Determine the [x, y] coordinate at the center of the cell enclosing the given text.  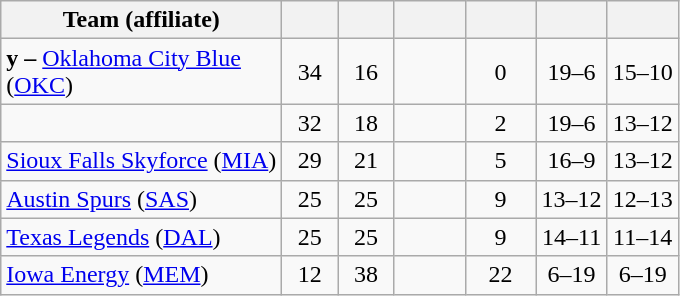
22 [500, 275]
29 [310, 161]
21 [366, 161]
0 [500, 72]
Team (affiliate) [142, 20]
16 [366, 72]
34 [310, 72]
15–10 [642, 72]
38 [366, 275]
14–11 [572, 237]
y – Oklahoma City Blue (OKC) [142, 72]
12–13 [642, 199]
Texas Legends (DAL) [142, 237]
2 [500, 123]
5 [500, 161]
18 [366, 123]
Austin Spurs (SAS) [142, 199]
12 [310, 275]
Iowa Energy (MEM) [142, 275]
11–14 [642, 237]
Sioux Falls Skyforce (MIA) [142, 161]
16–9 [572, 161]
32 [310, 123]
